Detect which cell encompasses the target text, then output its (X, Y) center coordinate. 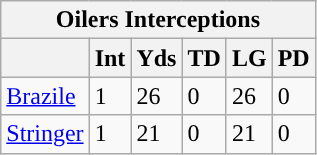
Stringer (45, 134)
Int (110, 58)
Brazile (45, 96)
LG (249, 58)
TD (204, 58)
PD (294, 58)
Yds (156, 58)
Oilers Interceptions (158, 20)
